Locate the cell with the specified text and output its (x, y) center coordinate. 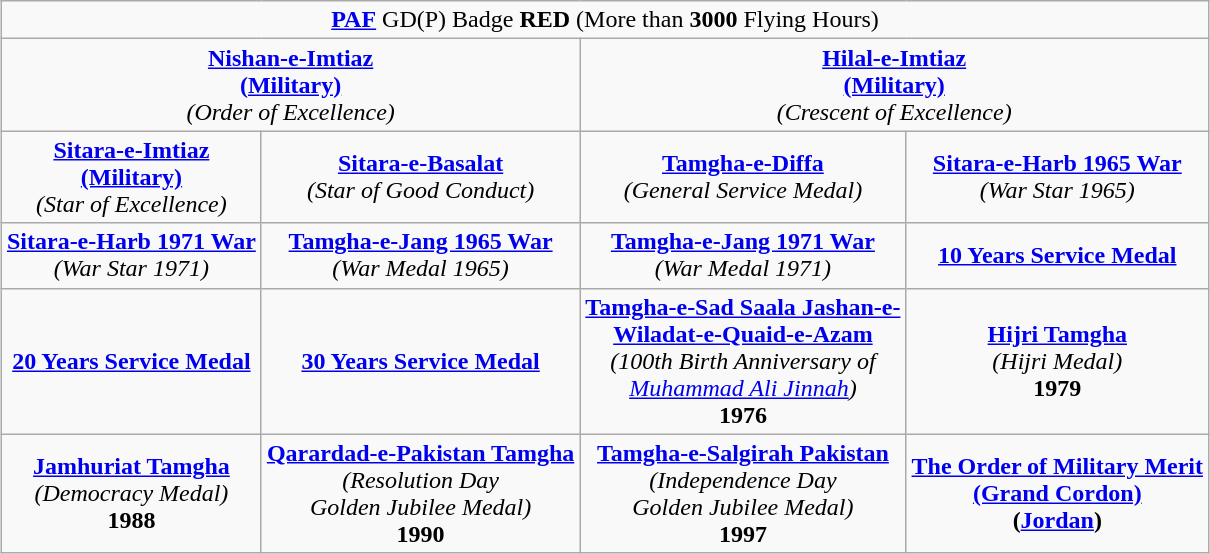
Qarardad-e-Pakistan Tamgha(Resolution DayGolden Jubilee Medal)1990 (420, 494)
Hijri Tamgha(Hijri Medal)1979 (1058, 361)
Tamgha-e-Jang 1971 War(War Medal 1971) (743, 256)
Sitara-e-Basalat(Star of Good Conduct) (420, 177)
Tamgha-e-Salgirah Pakistan(Independence DayGolden Jubilee Medal)1997 (743, 494)
Sitara-e-Harb 1971 War(War Star 1971) (131, 256)
Sitara-e-Imtiaz(Military)(Star of Excellence) (131, 177)
PAF GD(P) Badge RED (More than 3000 Flying Hours) (604, 20)
Sitara-e-Harb 1965 War(War Star 1965) (1058, 177)
Tamgha-e-Jang 1965 War(War Medal 1965) (420, 256)
30 Years Service Medal (420, 361)
20 Years Service Medal (131, 361)
Tamgha-e-Sad Saala Jashan-e-Wiladat-e-Quaid-e-Azam(100th Birth Anniversary ofMuhammad Ali Jinnah)1976 (743, 361)
Jamhuriat Tamgha(Democracy Medal)1988 (131, 494)
Tamgha-e-Diffa(General Service Medal) (743, 177)
The Order of Military Merit(Grand Cordon)(Jordan) (1058, 494)
Hilal-e-Imtiaz(Military)(Crescent of Excellence) (894, 85)
Nishan-e-Imtiaz(Military)(Order of Excellence) (290, 85)
10 Years Service Medal (1058, 256)
